Detect which cell encompasses the target text, then output its [X, Y] center coordinate. 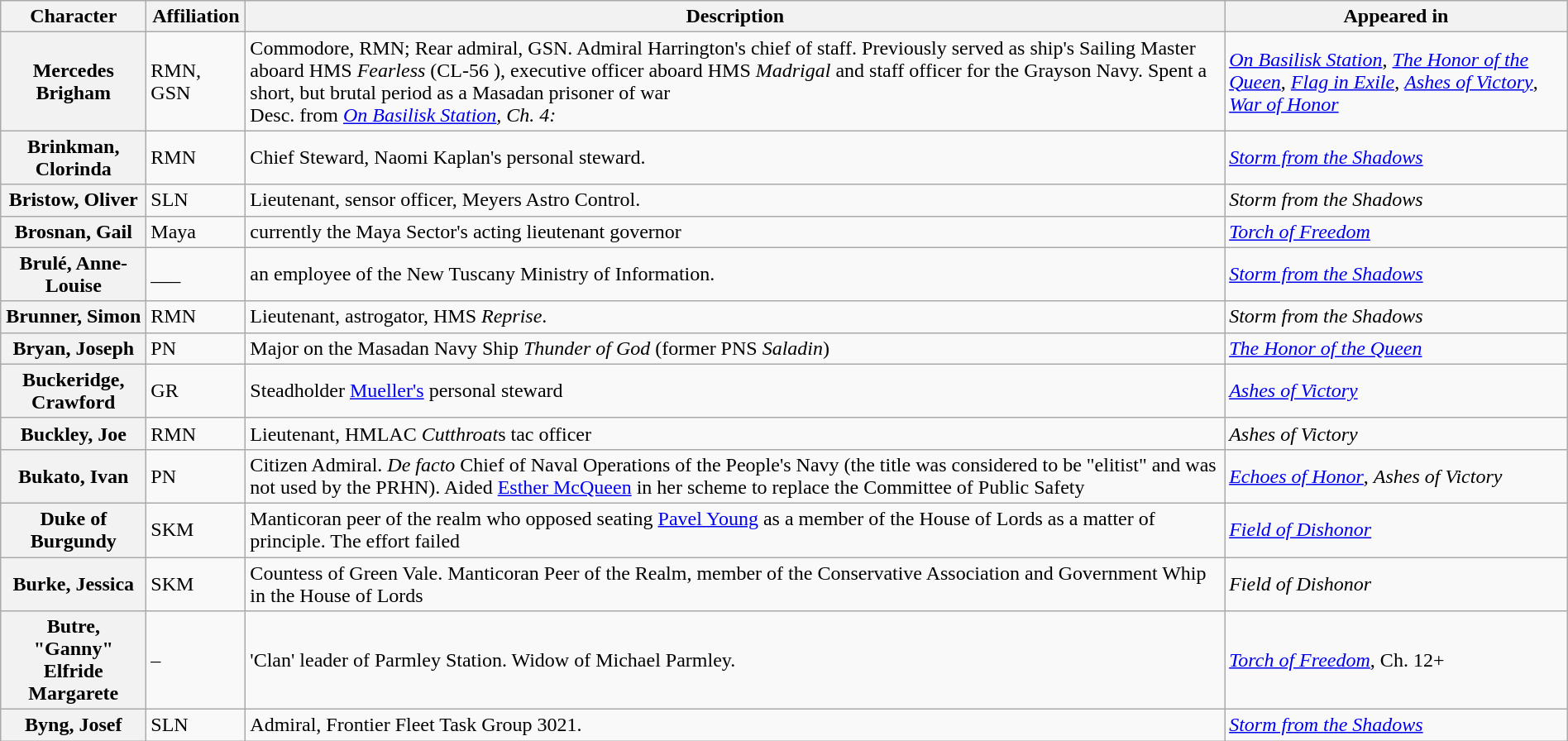
The Honor of the Queen [1396, 348]
Bryan, Joseph [74, 348]
Torch of Freedom, Ch. 12+ [1396, 660]
Torch of Freedom [1396, 232]
Admiral, Frontier Fleet Task Group 3021. [735, 725]
Bukato, Ivan [74, 476]
RMN, GSN [196, 81]
On Basilisk Station, The Honor of the Queen, Flag in Exile, Ashes of Victory, War of Honor [1396, 81]
Maya [196, 232]
Byng, Josef [74, 725]
GR [196, 390]
Steadholder Mueller's personal steward [735, 390]
Chief Steward, Naomi Kaplan's personal steward. [735, 157]
Burke, Jessica [74, 584]
'Clan' leader of Parmley Station. Widow of Michael Parmley. [735, 660]
Description [735, 17]
Butre, "Ganny"Elfride Margarete [74, 660]
Brulé, Anne-Louise [74, 275]
Buckeridge, Crawford [74, 390]
Duke of Burgundy [74, 529]
Brosnan, Gail [74, 232]
Affiliation [196, 17]
Lieutenant, HMLAC Cutthroats tac officer [735, 433]
Lieutenant, sensor officer, Meyers Astro Control. [735, 200]
Buckley, Joe [74, 433]
Major on the Masadan Navy Ship Thunder of God (former PNS Saladin) [735, 348]
Lieutenant, astrogator, HMS Reprise. [735, 317]
Countess of Green Vale. Manticoran Peer of the Realm, member of the Conservative Association and Government Whip in the House of Lords [735, 584]
Bristow, Oliver [74, 200]
an employee of the New Tuscany Ministry of Information. [735, 275]
Brinkman, Clorinda [74, 157]
Echoes of Honor, Ashes of Victory [1396, 476]
Mercedes Brigham [74, 81]
___ [196, 275]
Brunner, Simon [74, 317]
Manticoran peer of the realm who opposed seating Pavel Young as a member of the House of Lords as a matter of principle. The effort failed [735, 529]
currently the Maya Sector's acting lieutenant governor [735, 232]
Character [74, 17]
Appeared in [1396, 17]
– [196, 660]
